Pinpoint the cell where the given text exists, returning its (X, Y) midpoint coordinate. 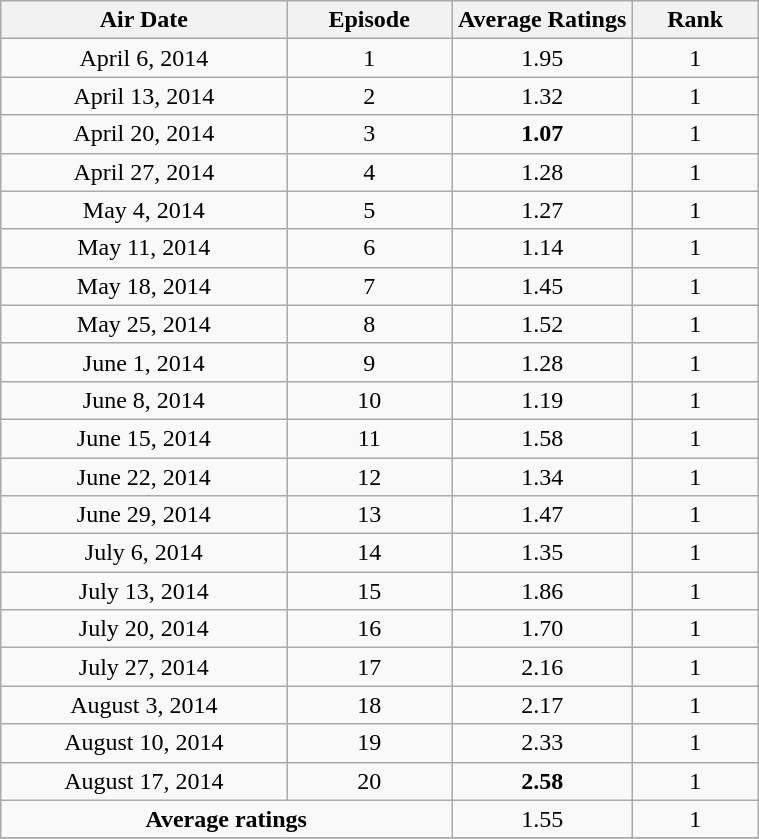
April 20, 2014 (144, 134)
June 22, 2014 (144, 477)
6 (370, 248)
11 (370, 438)
16 (370, 629)
19 (370, 743)
1.34 (542, 477)
Average Ratings (542, 20)
Air Date (144, 20)
July 13, 2014 (144, 591)
13 (370, 515)
2 (370, 96)
1.14 (542, 248)
8 (370, 324)
Rank (696, 20)
1.55 (542, 819)
Episode (370, 20)
1.35 (542, 553)
June 8, 2014 (144, 400)
5 (370, 210)
July 20, 2014 (144, 629)
18 (370, 705)
May 11, 2014 (144, 248)
1.45 (542, 286)
1.86 (542, 591)
August 17, 2014 (144, 781)
June 15, 2014 (144, 438)
August 3, 2014 (144, 705)
May 4, 2014 (144, 210)
17 (370, 667)
April 13, 2014 (144, 96)
1.95 (542, 58)
May 25, 2014 (144, 324)
June 29, 2014 (144, 515)
August 10, 2014 (144, 743)
2.58 (542, 781)
April 6, 2014 (144, 58)
July 6, 2014 (144, 553)
2.16 (542, 667)
1.19 (542, 400)
7 (370, 286)
April 27, 2014 (144, 172)
Average ratings (226, 819)
1.27 (542, 210)
4 (370, 172)
1.52 (542, 324)
May 18, 2014 (144, 286)
July 27, 2014 (144, 667)
2.17 (542, 705)
9 (370, 362)
10 (370, 400)
14 (370, 553)
June 1, 2014 (144, 362)
15 (370, 591)
1.70 (542, 629)
3 (370, 134)
2.33 (542, 743)
1.58 (542, 438)
1.32 (542, 96)
1.47 (542, 515)
20 (370, 781)
12 (370, 477)
1.07 (542, 134)
